Identify which cell holds the provided text, then report its [X, Y] central coordinate. 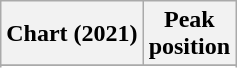
Chart (2021) [72, 34]
Peakposition [189, 34]
